Extract the [X, Y] coordinate from the center of the cell holding the provided text.  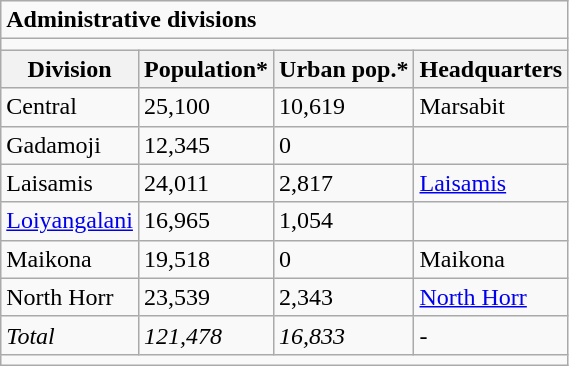
24,011 [206, 183]
Administrative divisions [284, 20]
Population* [206, 69]
Loiyangalani [70, 221]
Urban pop.* [344, 69]
Headquarters [491, 69]
121,478 [206, 335]
12,345 [206, 145]
16,965 [206, 221]
Central [70, 107]
16,833 [344, 335]
10,619 [344, 107]
Division [70, 69]
- [491, 335]
1,054 [344, 221]
19,518 [206, 259]
23,539 [206, 297]
2,343 [344, 297]
Total [70, 335]
2,817 [344, 183]
Gadamoji [70, 145]
Marsabit [491, 107]
25,100 [206, 107]
